For the text-containing cell, return its midpoint in [x, y] coordinate format. 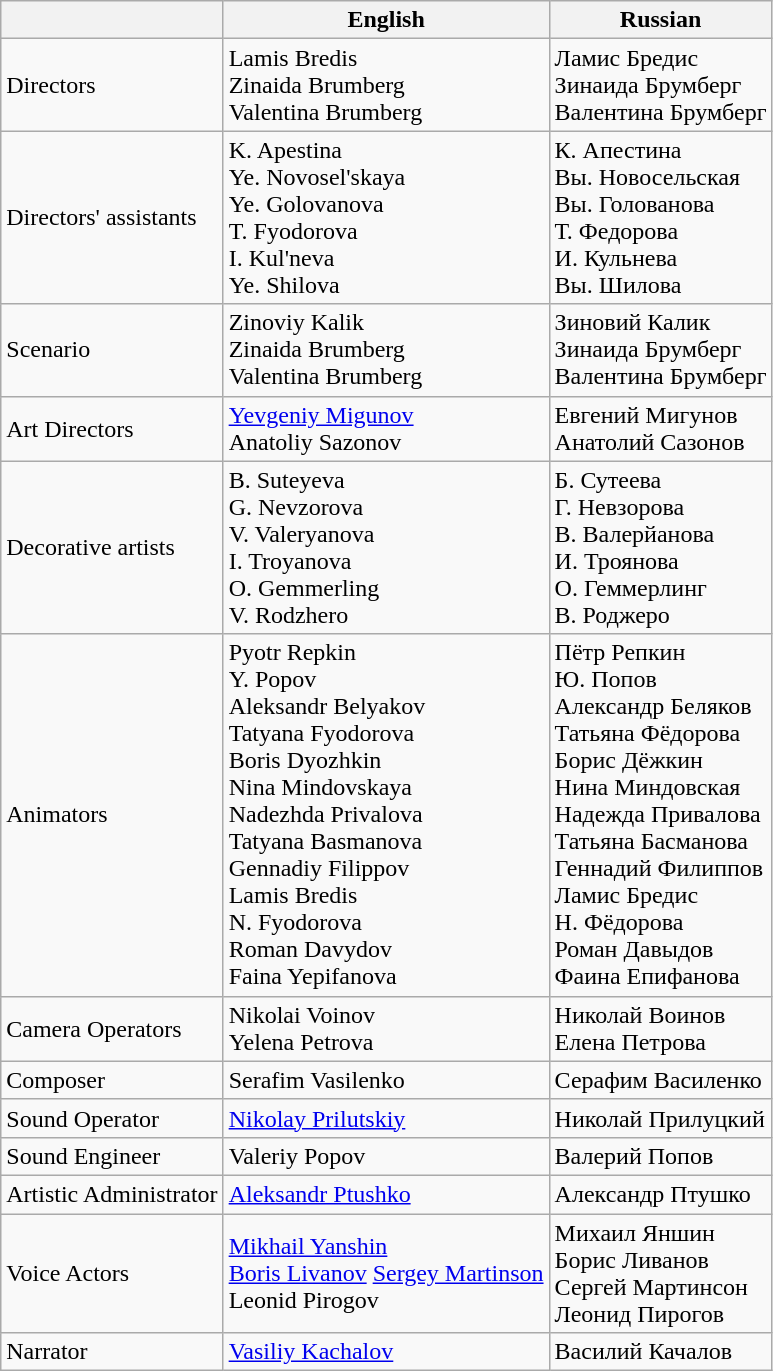
Artistic Administrator [112, 1194]
Николай Прилуцкий [660, 1118]
Sound Operator [112, 1118]
Camera Operators [112, 1028]
Серафим Василенко [660, 1080]
Zinoviy KalikZinaida BrumbergValentina Brumberg [386, 350]
Directors' assistants [112, 218]
Михаил ЯншинБорис ЛивановСергей МартинсонЛеонид Пирогов [660, 1274]
Composer [112, 1080]
Aleksandr Ptushko [386, 1194]
Евгений МигуновАнатолий Сазонов [660, 428]
Russian [660, 20]
Mikhail YanshinBoris Livanov Sergey MartinsonLeonid Pirogov [386, 1274]
Voice Actors [112, 1274]
К. АпестинаВы. НовосельскаяВы. ГоловановаТ. ФедороваИ. КульневаВы. Шилова [660, 218]
Александр Птушко [660, 1194]
Narrator [112, 1352]
Lamis Bredis Zinaida BrumbergValentina Brumberg [386, 85]
Vasiliy Kachalov [386, 1352]
Scenario [112, 350]
Nikolai VoinovYelena Petrova [386, 1028]
Николай ВоиновЕлена Петрова [660, 1028]
Yevgeniy MigunovAnatoliy Sazonov [386, 428]
Sound Engineer [112, 1156]
B. SuteyevaG. NevzorovaV. ValeryanovaI. TroyanovaO. GemmerlingV. Rodzhero [386, 548]
Art Directors [112, 428]
Valeriy Popov [386, 1156]
Б. СутееваГ. НевзороваВ. ВалерйановаИ. ТрояноваО. ГеммерлингВ. Роджеро [660, 548]
Василий Качалов [660, 1352]
Ламис БредисЗинаида БрумбергВалентина Брумберг [660, 85]
English [386, 20]
K. ApestinaYe. Novosel'skayaYe. GolovanovaT. FyodorovaI. Kul'nevaYe. Shilova [386, 218]
Directors [112, 85]
Nikolay Prilutskiy [386, 1118]
Валерий Попов [660, 1156]
Decorative artists [112, 548]
Зиновий КаликЗинаида БрумбергВалентина Брумберг [660, 350]
Animators [112, 815]
Serafim Vasilenko [386, 1080]
